Return the (X, Y) coordinate for the center point of the cell that contains the specified text.  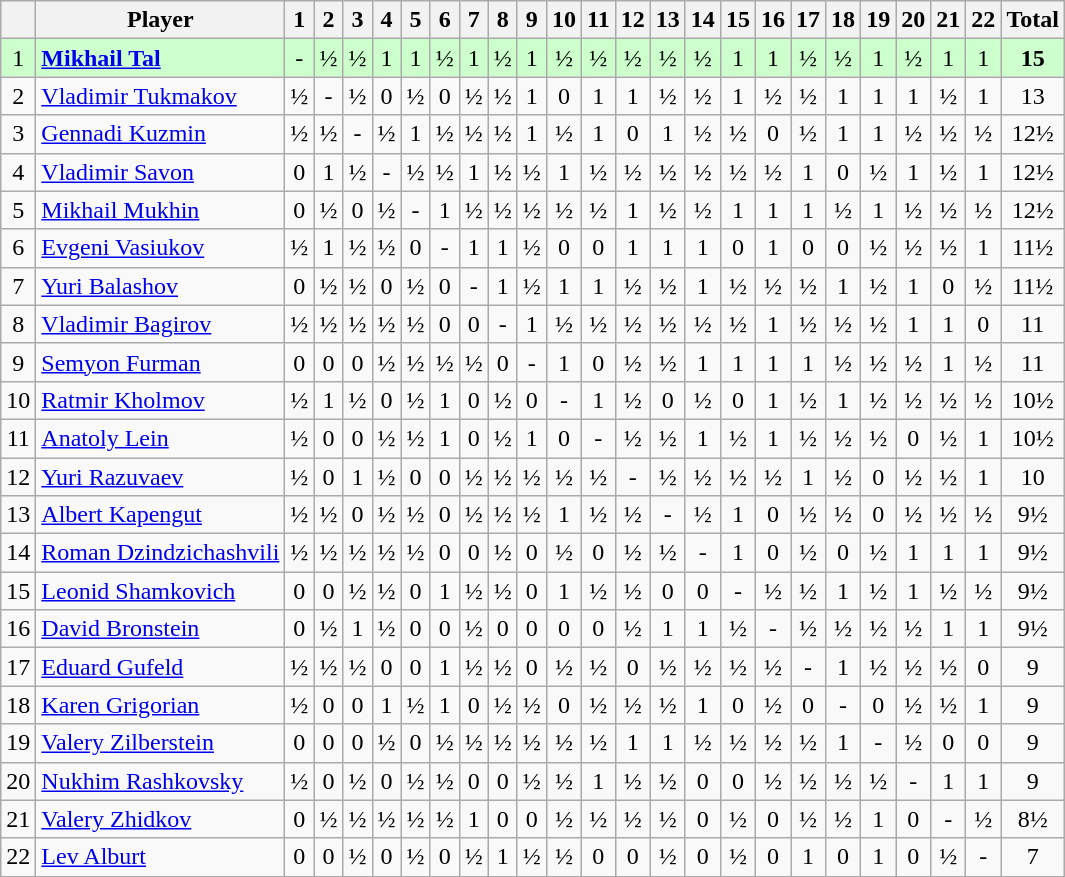
Albert Kapengut (160, 515)
Total (1033, 20)
Roman Dzindzichashvili (160, 553)
Player (160, 20)
Mikhail Mukhin (160, 210)
Karen Grigorian (160, 705)
8½ (1033, 819)
Eduard Gufeld (160, 667)
Nukhim Rashkovsky (160, 781)
Lev Alburt (160, 857)
David Bronstein (160, 629)
Leonid Shamkovich (160, 591)
Ratmir Kholmov (160, 400)
Anatoly Lein (160, 438)
Mikhail Tal (160, 58)
Vladimir Bagirov (160, 324)
Vladimir Tukmakov (160, 96)
Evgeni Vasiukov (160, 248)
Gennadi Kuzmin (160, 134)
Yuri Razuvaev (160, 477)
Yuri Balashov (160, 286)
Semyon Furman (160, 362)
Valery Zilberstein (160, 743)
Vladimir Savon (160, 172)
Valery Zhidkov (160, 819)
